For the text-containing cell, return its midpoint in (X, Y) coordinate format. 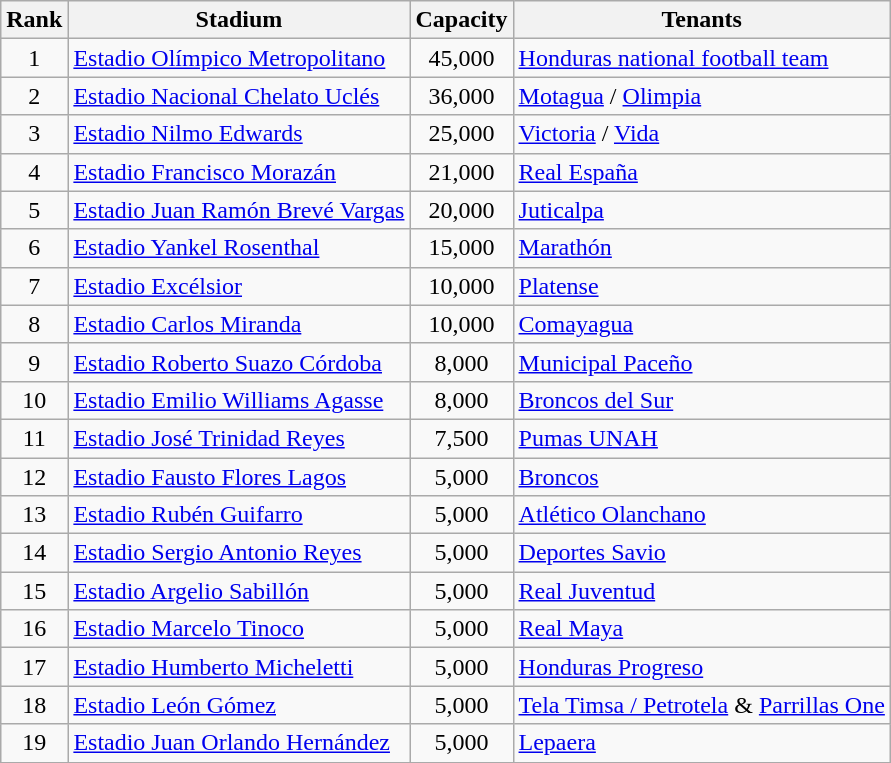
10 (34, 400)
16 (34, 629)
Estadio Olímpico Metropolitano (239, 58)
Rank (34, 20)
7 (34, 286)
Victoria / Vida (702, 134)
15,000 (462, 248)
36,000 (462, 96)
Honduras national football team (702, 58)
Platense (702, 286)
Estadio Argelio Sabillón (239, 591)
45,000 (462, 58)
Real Juventud (702, 591)
Real Maya (702, 629)
15 (34, 591)
13 (34, 515)
Estadio Carlos Miranda (239, 324)
Capacity (462, 20)
Estadio Rubén Guifarro (239, 515)
3 (34, 134)
Estadio Fausto Flores Lagos (239, 477)
Deportes Savio (702, 553)
Estadio Nacional Chelato Uclés (239, 96)
9 (34, 362)
Broncos (702, 477)
Estadio Juan Ramón Brevé Vargas (239, 210)
7,500 (462, 438)
21,000 (462, 172)
18 (34, 705)
Estadio Emilio Williams Agasse (239, 400)
Broncos del Sur (702, 400)
Estadio Marcelo Tinoco (239, 629)
6 (34, 248)
Estadio Juan Orlando Hernández (239, 743)
Honduras Progreso (702, 667)
Estadio Yankel Rosenthal (239, 248)
Lepaera (702, 743)
8 (34, 324)
Estadio Sergio Antonio Reyes (239, 553)
20,000 (462, 210)
5 (34, 210)
Estadio Francisco Morazán (239, 172)
Marathón (702, 248)
Estadio Nilmo Edwards (239, 134)
Estadio Humberto Micheletti (239, 667)
12 (34, 477)
Real España (702, 172)
Tela Timsa / Petrotela & Parrillas One (702, 705)
Stadium (239, 20)
Estadio José Trinidad Reyes (239, 438)
Juticalpa (702, 210)
19 (34, 743)
Motagua / Olimpia (702, 96)
Estadio León Gómez (239, 705)
11 (34, 438)
Atlético Olanchano (702, 515)
2 (34, 96)
Estadio Roberto Suazo Córdoba (239, 362)
17 (34, 667)
25,000 (462, 134)
Estadio Excélsior (239, 286)
1 (34, 58)
Pumas UNAH (702, 438)
4 (34, 172)
Tenants (702, 20)
Comayagua (702, 324)
Municipal Paceño (702, 362)
14 (34, 553)
